Return the (X, Y) coordinate for the center point of the cell that contains the specified text.  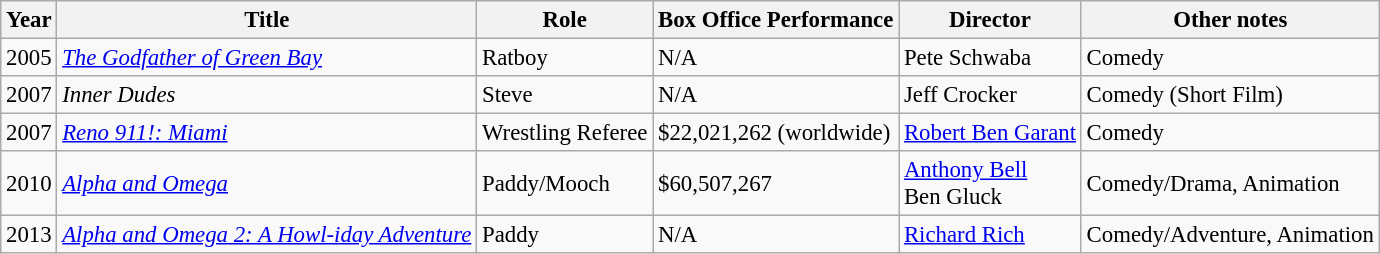
Year (29, 20)
Paddy/Mooch (565, 184)
Comedy/Adventure, Animation (1230, 235)
Wrestling Referee (565, 133)
Richard Rich (990, 235)
The Godfather of Green Bay (267, 58)
2013 (29, 235)
Box Office Performance (776, 20)
$22,021,262 (worldwide) (776, 133)
Comedy/Drama, Animation (1230, 184)
Robert Ben Garant (990, 133)
Comedy (Short Film) (1230, 95)
Pete Schwaba (990, 58)
2005 (29, 58)
Other notes (1230, 20)
Steve (565, 95)
Anthony BellBen Gluck (990, 184)
Inner Dudes (267, 95)
2010 (29, 184)
Director (990, 20)
Alpha and Omega (267, 184)
Role (565, 20)
Ratboy (565, 58)
$60,507,267 (776, 184)
Alpha and Omega 2: A Howl-iday Adventure (267, 235)
Title (267, 20)
Reno 911!: Miami (267, 133)
Paddy (565, 235)
Jeff Crocker (990, 95)
